Provide the [x, y] coordinate of the cell's center where the given text is located.  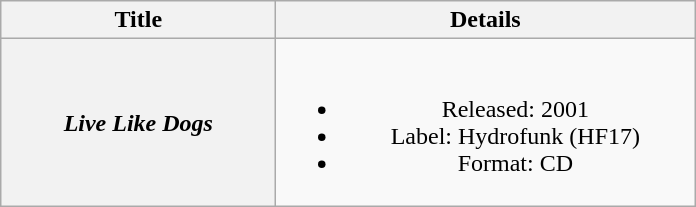
Live Like Dogs [138, 122]
Details [486, 20]
Released: 2001Label: Hydrofunk (HF17)Format: CD [486, 122]
Title [138, 20]
